Search for the cell housing the specified text and yield its (x, y) center coordinate. 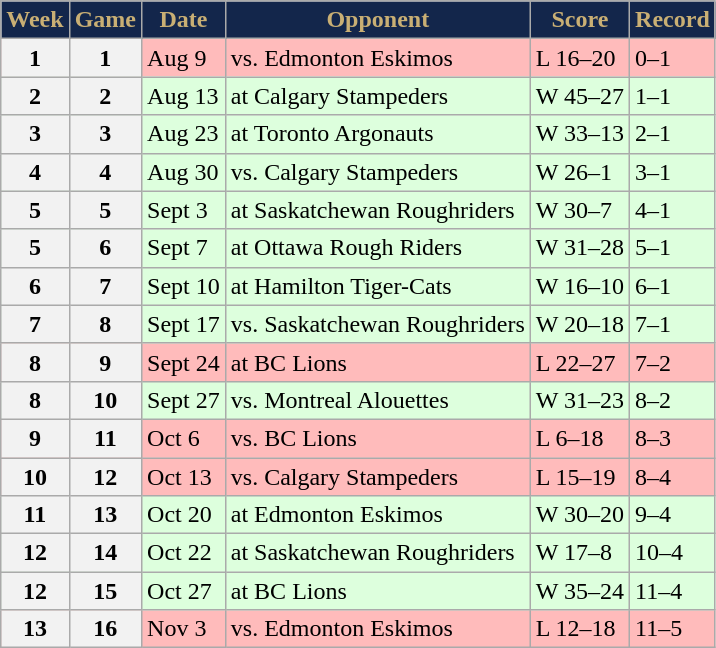
Aug 13 (184, 96)
Oct 22 (184, 553)
4–1 (673, 210)
3–1 (673, 172)
L 15–19 (580, 477)
Oct 13 (184, 477)
vs. Montreal Alouettes (378, 400)
2–1 (673, 134)
9–4 (673, 515)
0–1 (673, 58)
W 45–27 (580, 96)
L 12–18 (580, 629)
W 31–23 (580, 400)
Score (580, 20)
8–3 (673, 438)
W 26–1 (580, 172)
Aug 9 (184, 58)
W 35–24 (580, 591)
Sept 3 (184, 210)
Oct 27 (184, 591)
7–2 (673, 362)
16 (105, 629)
Date (184, 20)
L 22–27 (580, 362)
W 20–18 (580, 324)
Sept 24 (184, 362)
at Toronto Argonauts (378, 134)
vs. Saskatchewan Roughriders (378, 324)
at Calgary Stampeders (378, 96)
11–4 (673, 591)
15 (105, 591)
Sept 7 (184, 248)
Record (673, 20)
Week (35, 20)
10–4 (673, 553)
14 (105, 553)
W 30–7 (580, 210)
Sept 17 (184, 324)
Oct 6 (184, 438)
at Edmonton Eskimos (378, 515)
8–4 (673, 477)
5–1 (673, 248)
at Hamilton Tiger-Cats (378, 286)
6–1 (673, 286)
W 33–13 (580, 134)
Aug 23 (184, 134)
Game (105, 20)
Nov 3 (184, 629)
L 6–18 (580, 438)
7–1 (673, 324)
Aug 30 (184, 172)
W 30–20 (580, 515)
Sept 27 (184, 400)
vs. BC Lions (378, 438)
Sept 10 (184, 286)
at Ottawa Rough Riders (378, 248)
1–1 (673, 96)
W 31–28 (580, 248)
W 16–10 (580, 286)
Oct 20 (184, 515)
W 17–8 (580, 553)
11–5 (673, 629)
L 16–20 (580, 58)
Opponent (378, 20)
8–2 (673, 400)
